Provide the [x, y] coordinate of the cell's center where the given text is located.  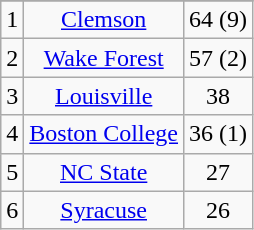
4 [12, 134]
NC State [104, 172]
36 (1) [218, 134]
Syracuse [104, 210]
6 [12, 210]
57 (2) [218, 58]
3 [12, 96]
Louisville [104, 96]
1 [12, 20]
38 [218, 96]
Wake Forest [104, 58]
64 (9) [218, 20]
Boston College [104, 134]
Clemson [104, 20]
5 [12, 172]
26 [218, 210]
27 [218, 172]
2 [12, 58]
